Determine the (x, y) coordinate at the center of the cell enclosing the given text.  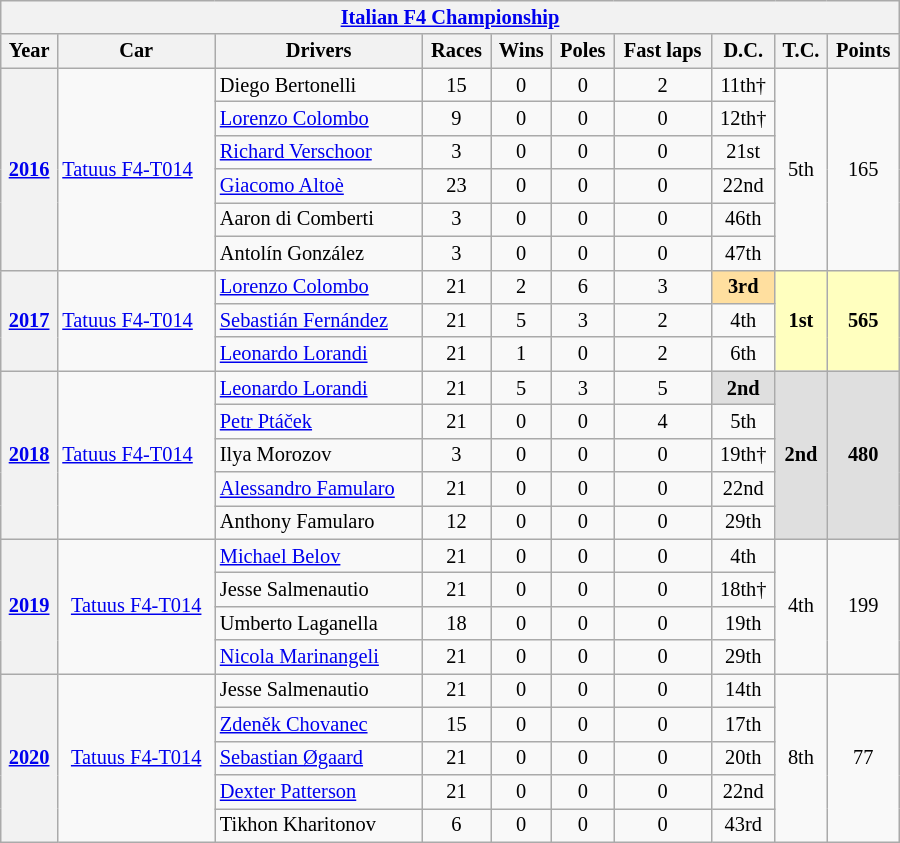
480 (863, 455)
14th (744, 690)
Year (30, 51)
Poles (583, 51)
1 (522, 354)
Zdeněk Chovanec (318, 724)
46th (744, 219)
12 (456, 522)
Alessandro Famularo (318, 489)
199 (863, 606)
D.C. (744, 51)
6th (744, 354)
11th† (744, 85)
Fast laps (663, 51)
19th (744, 623)
12th† (744, 118)
Dexter Patterson (318, 791)
565 (863, 320)
21st (744, 152)
2019 (30, 606)
18th† (744, 589)
Nicola Marinangeli (318, 657)
T.C. (801, 51)
77 (863, 757)
23 (456, 186)
Aaron di Comberti (318, 219)
2017 (30, 320)
20th (744, 758)
Umberto Laganella (318, 623)
43rd (744, 825)
Petr Ptáček (318, 421)
Giacomo Altoè (318, 186)
2020 (30, 757)
8th (801, 757)
47th (744, 253)
Sebastián Fernández (318, 320)
18 (456, 623)
Tikhon Kharitonov (318, 825)
Italian F4 Championship (450, 17)
Races (456, 51)
Anthony Famularo (318, 522)
9 (456, 118)
Diego Bertonelli (318, 85)
Wins (522, 51)
Richard Verschoor (318, 152)
Car (136, 51)
Michael Belov (318, 556)
Sebastian Øgaard (318, 758)
19th† (744, 455)
Ilya Morozov (318, 455)
3rd (744, 287)
17th (744, 724)
Antolín González (318, 253)
Drivers (318, 51)
2018 (30, 455)
Points (863, 51)
1st (801, 320)
2016 (30, 169)
165 (863, 169)
4 (663, 421)
